Search for the cell housing the specified text and yield its [x, y] center coordinate. 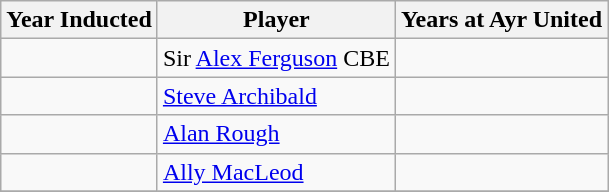
Ally MacLeod [276, 172]
Year Inducted [80, 20]
Alan Rough [276, 134]
Sir Alex Ferguson CBE [276, 58]
Player [276, 20]
Years at Ayr United [501, 20]
Steve Archibald [276, 96]
